Find where the given text appears and provide that cell's center as [x, y] coordinate. 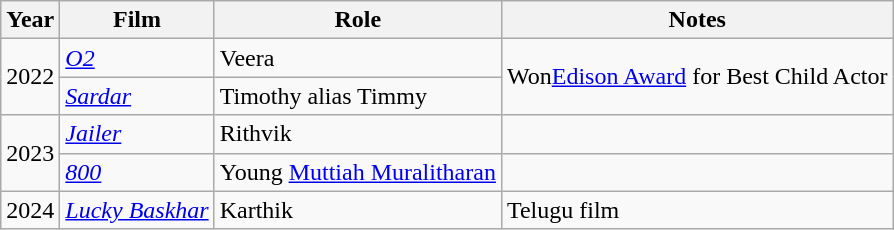
Notes [697, 20]
Film [137, 20]
2023 [30, 153]
Sardar [137, 96]
2022 [30, 77]
800 [137, 172]
Veera [358, 58]
2024 [30, 210]
Year [30, 20]
Jailer [137, 134]
Telugu film [697, 210]
WonEdison Award for Best Child Actor [697, 77]
Karthik [358, 210]
Role [358, 20]
Rithvik [358, 134]
Lucky Baskhar [137, 210]
Young Muttiah Muralitharan [358, 172]
Timothy alias Timmy [358, 96]
O2 [137, 58]
